Search for the cell housing the specified text and yield its [X, Y] center coordinate. 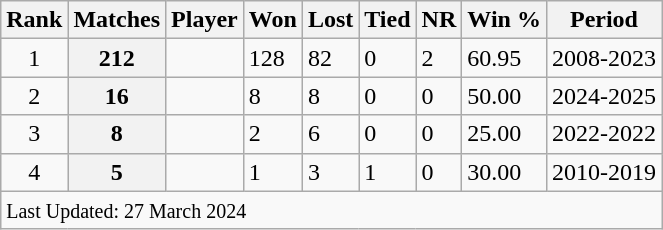
2010-2019 [604, 172]
25.00 [504, 134]
60.95 [504, 58]
30.00 [504, 172]
Player [205, 20]
Matches [117, 20]
5 [117, 172]
Last Updated: 27 March 2024 [332, 210]
16 [117, 96]
NR [439, 20]
128 [272, 58]
Win % [504, 20]
4 [34, 172]
Rank [34, 20]
Won [272, 20]
82 [330, 58]
2022-2022 [604, 134]
Tied [388, 20]
Lost [330, 20]
2024-2025 [604, 96]
2008-2023 [604, 58]
6 [330, 134]
50.00 [504, 96]
212 [117, 58]
Period [604, 20]
